Pinpoint the cell where the given text exists, returning its [X, Y] midpoint coordinate. 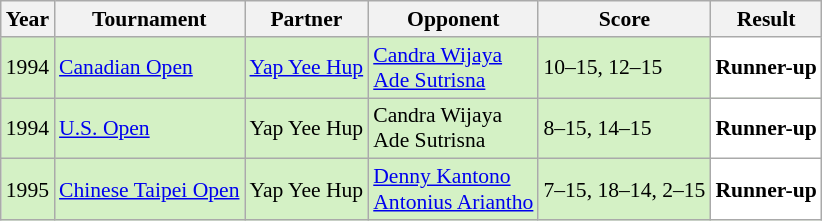
Tournament [149, 19]
10–15, 12–15 [624, 68]
Denny Kantono Antonius Ariantho [453, 190]
Canadian Open [149, 68]
Chinese Taipei Open [149, 190]
U.S. Open [149, 128]
Opponent [453, 19]
1995 [28, 190]
Score [624, 19]
Partner [306, 19]
7–15, 18–14, 2–15 [624, 190]
Result [766, 19]
Year [28, 19]
8–15, 14–15 [624, 128]
